Locate the cell with the specified text and output its (X, Y) center coordinate. 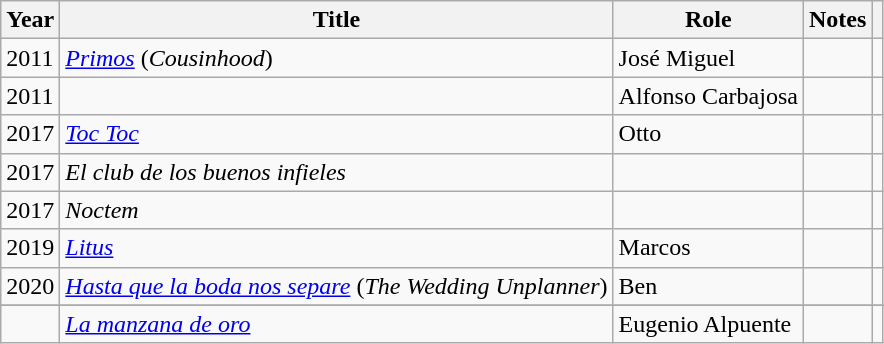
La manzana de oro (336, 324)
Hasta que la boda nos separe (The Wedding Unplanner) (336, 286)
Noctem (336, 210)
Litus (336, 248)
Marcos (708, 248)
José Miguel (708, 58)
Year (30, 20)
Role (708, 20)
Ben (708, 286)
El club de los buenos infieles (336, 172)
Alfonso Carbajosa (708, 96)
2019 (30, 248)
2020 (30, 286)
Toc Toc (336, 134)
Eugenio Alpuente (708, 324)
Otto (708, 134)
Title (336, 20)
Primos (Cousinhood) (336, 58)
Notes (837, 20)
